Scan for the cell matching the given text and deliver its (X, Y) coordinate at center. 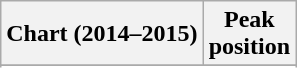
Chart (2014–2015) (102, 34)
Peakposition (249, 34)
